Search for the cell housing the specified text and yield its (X, Y) center coordinate. 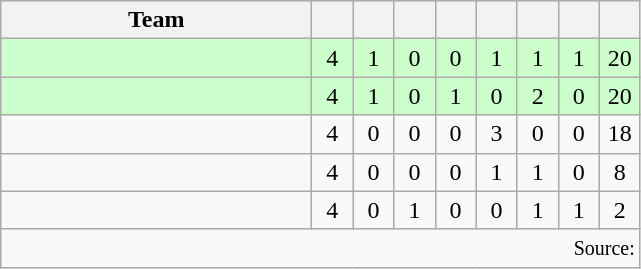
18 (620, 134)
3 (496, 134)
Source: (321, 248)
8 (620, 172)
Team (156, 20)
